Determine the (X, Y) coordinate at the center of the cell enclosing the given text.  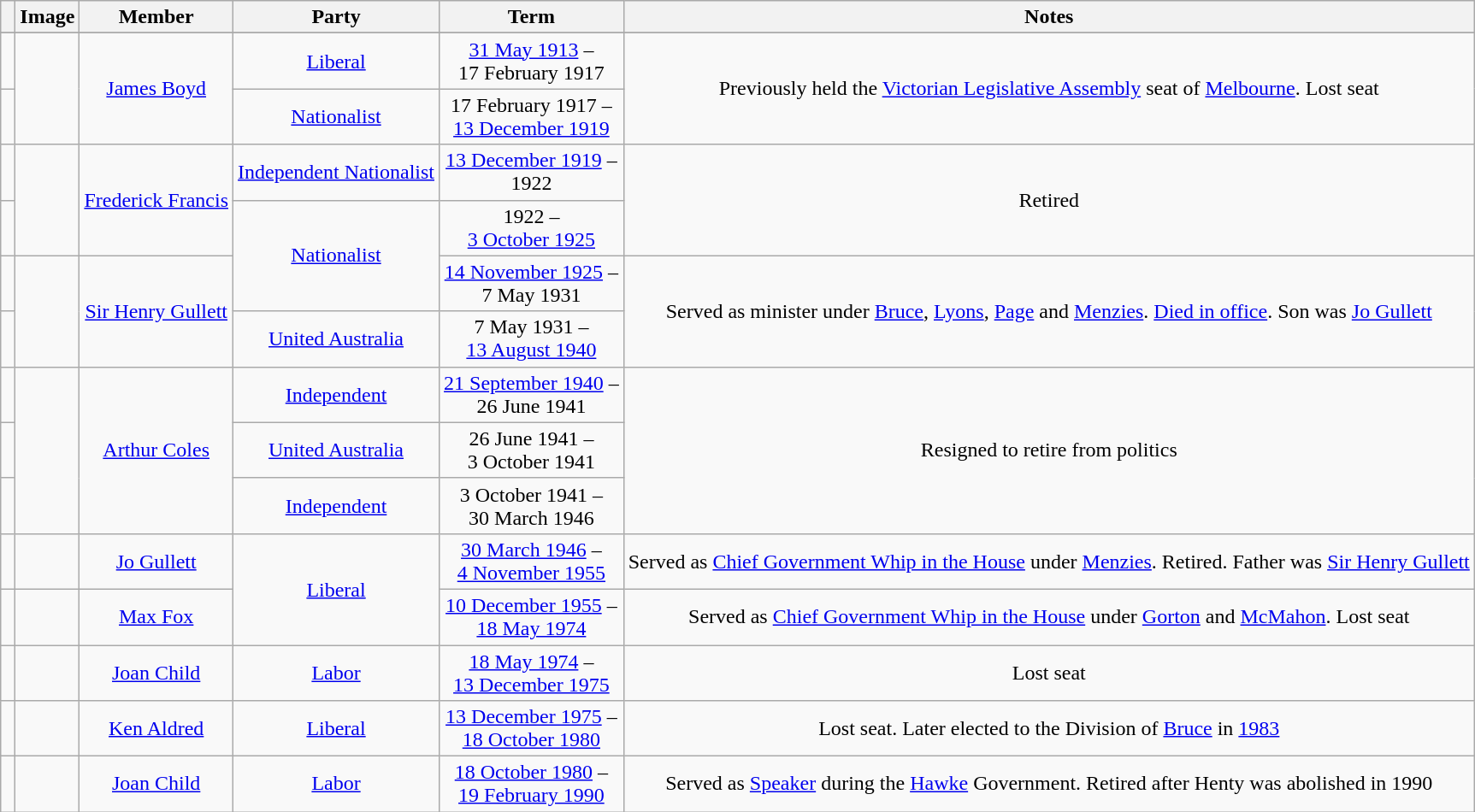
17 February 1917 –13 December 1919 (532, 116)
Lost seat (1048, 672)
30 March 1946 –4 November 1955 (532, 561)
Max Fox (156, 617)
18 October 1980 –19 February 1990 (532, 785)
Served as Chief Government Whip in the House under Gorton and McMahon. Lost seat (1048, 617)
James Boyd (156, 89)
Served as Speaker during the Hawke Government. Retired after Henty was abolished in 1990 (1048, 785)
18 May 1974 –13 December 1975 (532, 672)
Ken Aldred (156, 728)
Independent Nationalist (337, 173)
Retired (1048, 200)
Sir Henry Gullett (156, 311)
21 September 1940 –26 June 1941 (532, 395)
14 November 1925 –7 May 1931 (532, 284)
Lost seat. Later elected to the Division of Bruce in 1983 (1048, 728)
Previously held the Victorian Legislative Assembly seat of Melbourne. Lost seat (1048, 89)
10 December 1955 –18 May 1974 (532, 617)
Served as Chief Government Whip in the House under Menzies. Retired. Father was Sir Henry Gullett (1048, 561)
31 May 1913 –17 February 1917 (532, 62)
Served as minister under Bruce, Lyons, Page and Menzies. Died in office. Son was Jo Gullett (1048, 311)
7 May 1931 –13 August 1940 (532, 338)
Member (156, 17)
Resigned to retire from politics (1048, 450)
1922 –3 October 1925 (532, 227)
13 December 1919 –1922 (532, 173)
3 October 1941 –30 March 1946 (532, 506)
Party (337, 17)
Term (532, 17)
Arthur Coles (156, 450)
Jo Gullett (156, 561)
Image (48, 17)
13 December 1975 –18 October 1980 (532, 728)
Notes (1048, 17)
26 June 1941 –3 October 1941 (532, 450)
Frederick Francis (156, 200)
